Capture the cell that displays the provided text and extract its [X, Y] central coordinate. 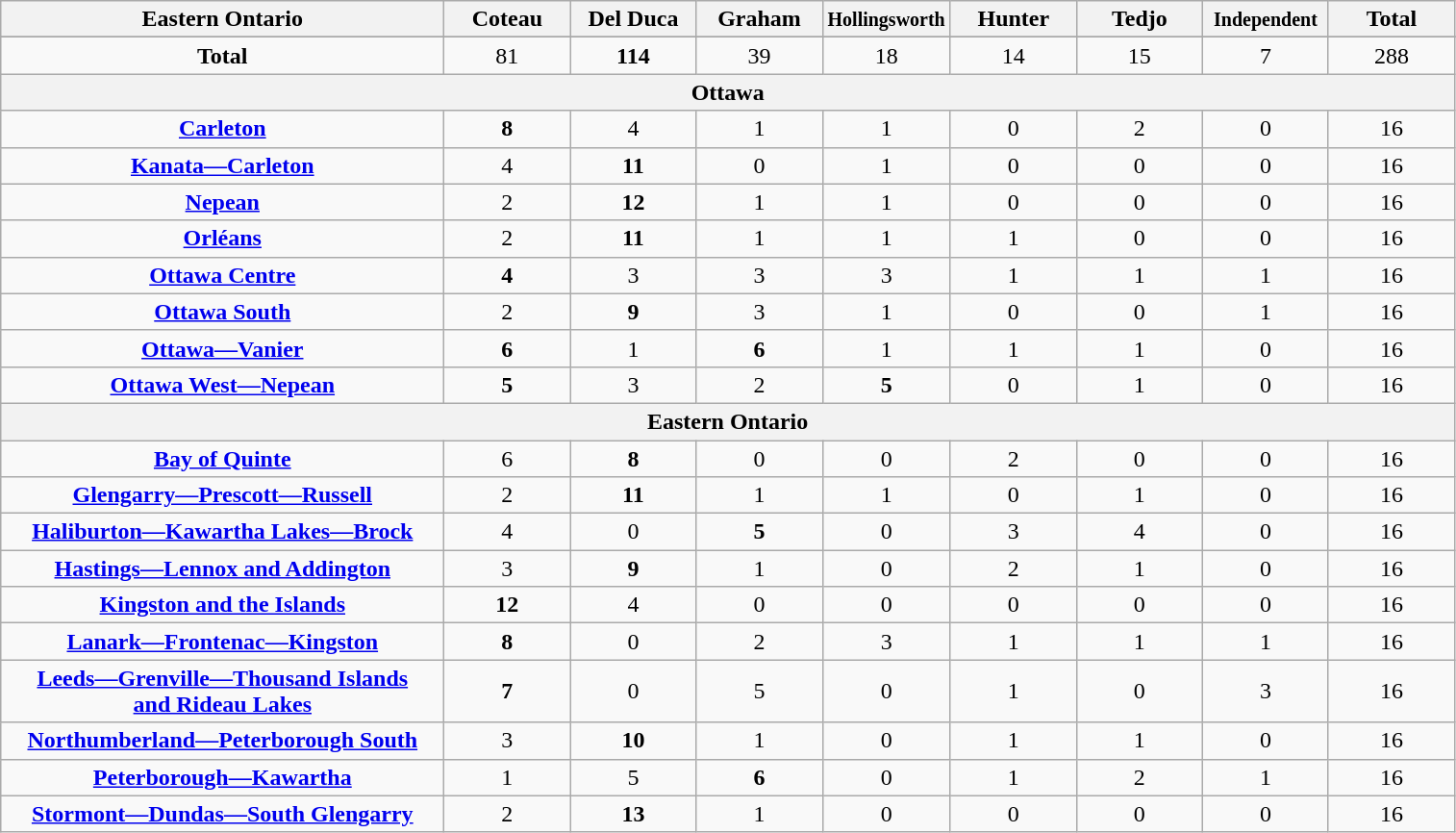
14 [1014, 56]
Northumberland—Peterborough South [223, 741]
Graham [760, 19]
Leeds—Grenville—Thousand Islands and Rideau Lakes [223, 691]
Peterborough—Kawartha [223, 777]
81 [508, 56]
Kanata—Carleton [223, 165]
Hunter [1014, 19]
Independent [1266, 19]
Hollingsworth [887, 19]
Orléans [223, 239]
Bay of Quinte [223, 459]
Glengarry—Prescott—Russell [223, 495]
Hastings—Lennox and Addington [223, 568]
288 [1391, 56]
Coteau [508, 19]
Haliburton—Kawartha Lakes—Brock [223, 532]
13 [633, 814]
Nepean [223, 202]
Ottawa Centre [223, 275]
Kingston and the Islands [223, 605]
Ottawa South [223, 312]
15 [1139, 56]
10 [633, 741]
18 [887, 56]
39 [760, 56]
Carleton [223, 129]
Ottawa [728, 92]
114 [633, 56]
Del Duca [633, 19]
Ottawa West—Nepean [223, 385]
Tedjo [1139, 19]
Lanark—Frontenac—Kingston [223, 642]
Stormont—Dundas—South Glengarry [223, 814]
Ottawa—Vanier [223, 348]
